Determine the (x, y) coordinate at the center of the cell enclosing the given text.  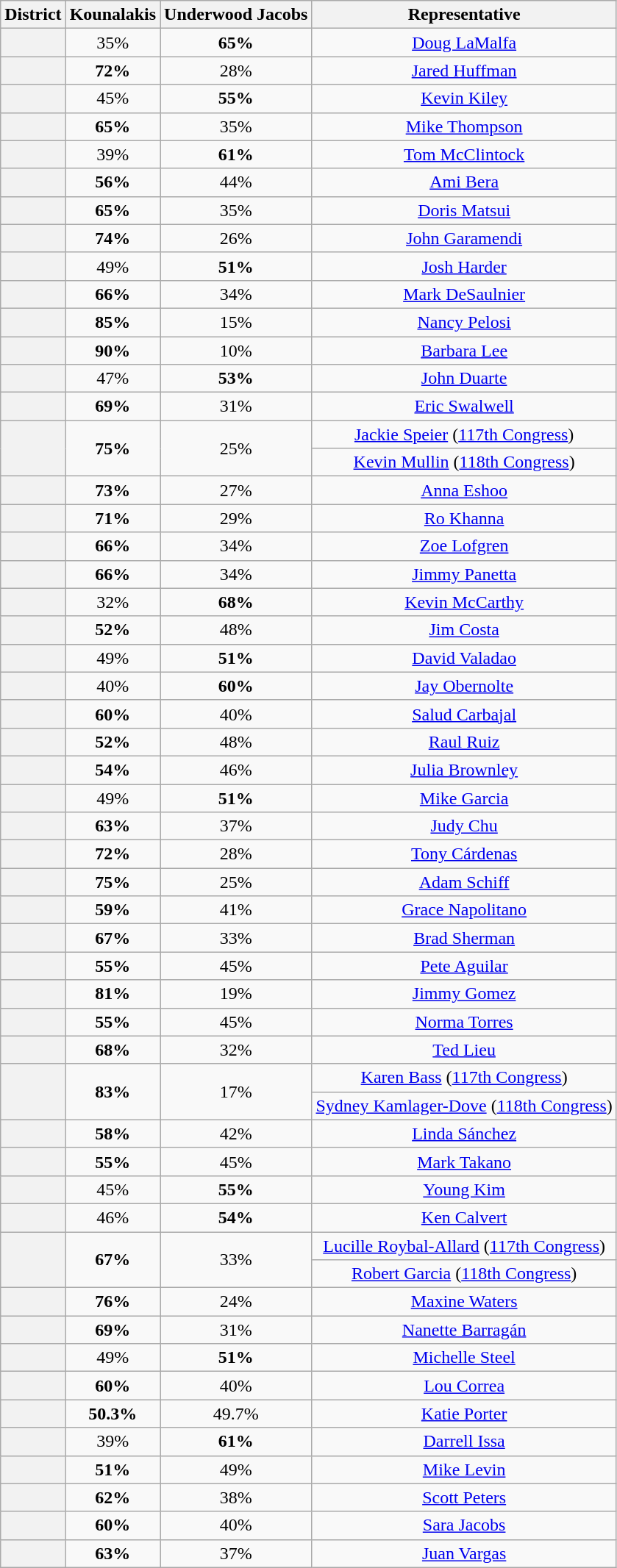
Jimmy Panetta (464, 574)
Mike Thompson (464, 126)
Tom McClintock (464, 154)
27% (236, 490)
Robert Garcia (118th Congress) (464, 1274)
Michelle Steel (464, 1358)
District (33, 15)
38% (236, 1497)
Brad Sherman (464, 938)
15% (236, 322)
Ami Bera (464, 182)
Maxine Waters (464, 1302)
58% (113, 1134)
56% (113, 182)
Barbara Lee (464, 351)
Eric Swalwell (464, 407)
Mark DeSaulnier (464, 294)
Jay Obernolte (464, 686)
Karen Bass (117th Congress) (464, 1078)
Zoe Lofgren (464, 546)
17% (236, 1092)
83% (113, 1092)
44% (236, 182)
62% (113, 1497)
Kounalakis (113, 15)
53% (236, 379)
59% (113, 910)
Lou Correa (464, 1386)
David Valadao (464, 658)
42% (236, 1134)
Kevin Kiley (464, 99)
50.3% (113, 1414)
Jim Costa (464, 630)
Linda Sánchez (464, 1134)
Kevin McCarthy (464, 602)
Ro Khanna (464, 518)
Salud Carbajal (464, 714)
Julia Brownley (464, 770)
19% (236, 994)
Representative (464, 15)
47% (113, 379)
49.7% (236, 1414)
Tony Cárdenas (464, 854)
Juan Vargas (464, 1553)
Raul Ruiz (464, 742)
Ken Calvert (464, 1217)
Scott Peters (464, 1497)
90% (113, 351)
74% (113, 238)
Jimmy Gomez (464, 994)
Ted Lieu (464, 1050)
85% (113, 322)
Darrell Issa (464, 1442)
Jackie Speier (117th Congress) (464, 434)
Nanette Barragán (464, 1330)
Mike Levin (464, 1469)
71% (113, 518)
Sydney Kamlager-Dove (118th Congress) (464, 1106)
41% (236, 910)
Sara Jacobs (464, 1525)
Norma Torres (464, 1022)
Pete Aguilar (464, 966)
10% (236, 351)
Anna Eshoo (464, 490)
Lucille Roybal-Allard (117th Congress) (464, 1246)
Nancy Pelosi (464, 322)
Katie Porter (464, 1414)
Adam Schiff (464, 882)
76% (113, 1302)
26% (236, 238)
John Duarte (464, 379)
John Garamendi (464, 238)
Judy Chu (464, 826)
Josh Harder (464, 266)
81% (113, 994)
Mark Takano (464, 1161)
Doug LaMalfa (464, 43)
Young Kim (464, 1189)
Jared Huffman (464, 71)
Kevin Mullin (118th Congress) (464, 462)
29% (236, 518)
Doris Matsui (464, 210)
24% (236, 1302)
Underwood Jacobs (236, 15)
Grace Napolitano (464, 910)
73% (113, 490)
Mike Garcia (464, 798)
